Output the [X, Y] coordinate of the center of the cell containing the given text.  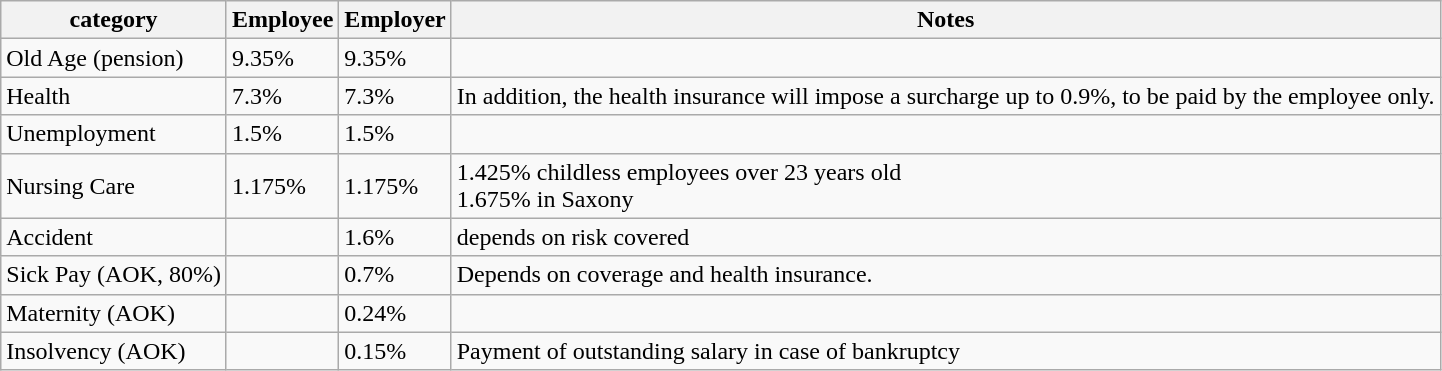
Insolvency (AOK) [114, 351]
Nursing Care [114, 186]
Notes [946, 20]
Unemployment [114, 134]
0.15% [395, 351]
depends on risk covered [946, 237]
1.6% [395, 237]
Health [114, 96]
1.425% childless employees over 23 years old1.675% in Saxony [946, 186]
Maternity (AOK) [114, 313]
Sick Pay (AOK, 80%) [114, 275]
Accident [114, 237]
Employee [282, 20]
0.24% [395, 313]
Old Age (pension) [114, 58]
Payment of outstanding salary in case of bankruptcy [946, 351]
In addition, the health insurance will impose a surcharge up to 0.9%, to be paid by the employee only. [946, 96]
category [114, 20]
Employer [395, 20]
0.7% [395, 275]
Depends on coverage and health insurance. [946, 275]
